Output the (x, y) coordinate of the center of the cell containing the given text.  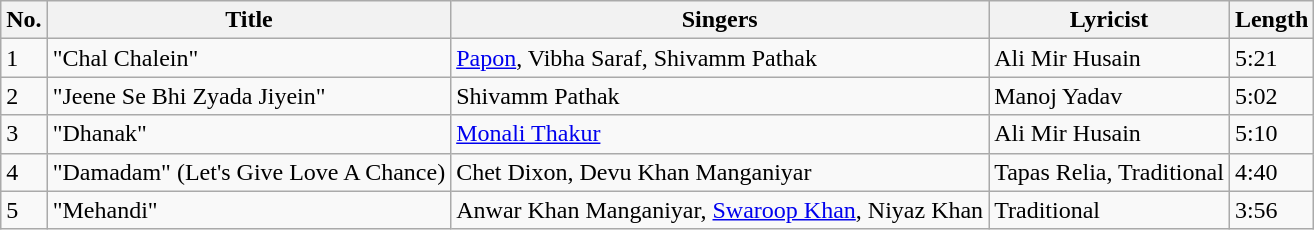
Lyricist (1110, 20)
5:02 (1271, 96)
Title (249, 20)
Papon, Vibha Saraf, Shivamm Pathak (720, 58)
Chet Dixon, Devu Khan Manganiyar (720, 172)
Manoj Yadav (1110, 96)
"Damadam" (Let's Give Love A Chance) (249, 172)
No. (24, 20)
Tapas Relia, Traditional (1110, 172)
"Mehandi" (249, 210)
Anwar Khan Manganiyar, Swaroop Khan, Niyaz Khan (720, 210)
5 (24, 210)
3 (24, 134)
2 (24, 96)
Traditional (1110, 210)
Length (1271, 20)
4:40 (1271, 172)
1 (24, 58)
4 (24, 172)
Monali Thakur (720, 134)
"Chal Chalein" (249, 58)
3:56 (1271, 210)
Shivamm Pathak (720, 96)
5:21 (1271, 58)
"Jeene Se Bhi Zyada Jiyein" (249, 96)
5:10 (1271, 134)
Singers (720, 20)
"Dhanak" (249, 134)
